Extract the (X, Y) coordinate from the center of the cell holding the provided text.  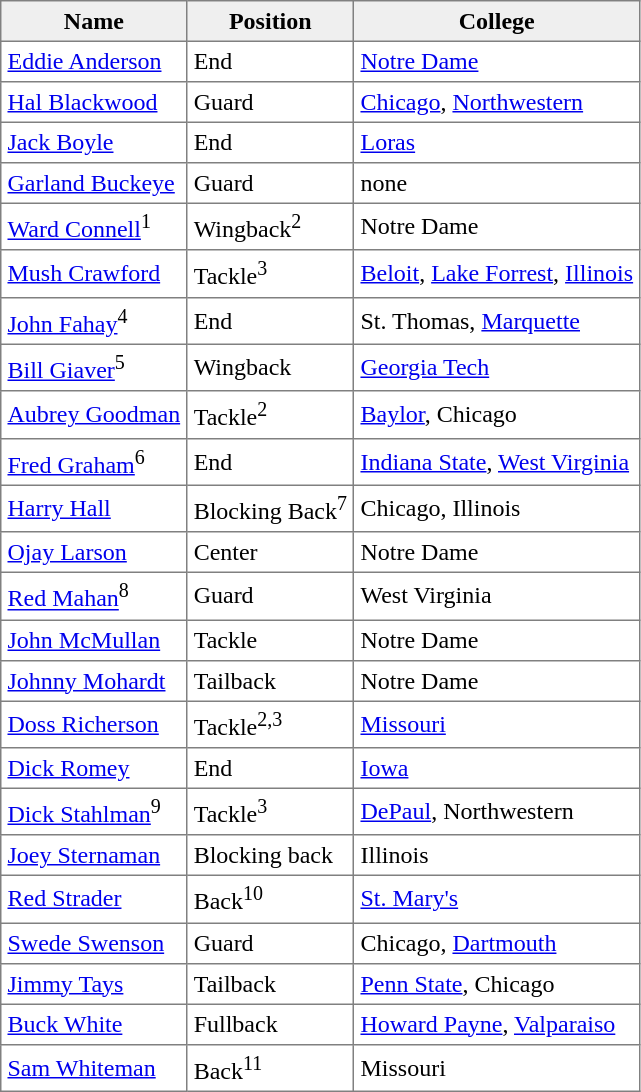
Indiana State, West Virginia (497, 462)
Center (270, 552)
Doss Richerson (94, 724)
Chicago, Northwestern (497, 102)
Sam Whiteman (94, 1068)
St. Thomas, Marquette (497, 320)
Blocking back (270, 855)
Tackle2 (270, 414)
DePaul, Northwestern (497, 812)
Penn State, Chicago (497, 983)
Harry Hall (94, 508)
Georgia Tech (497, 368)
Buck White (94, 1024)
Eddie Anderson (94, 61)
Dick Stahlman9 (94, 812)
Blocking Back7 (270, 508)
Red Mahan8 (94, 596)
Wingback2 (270, 226)
Chicago, Illinois (497, 508)
Tackle (270, 640)
Jimmy Tays (94, 983)
Fullback (270, 1024)
Howard Payne, Valparaiso (497, 1024)
St. Mary's (497, 900)
Ojay Larson (94, 552)
John Fahay4 (94, 320)
Mush Crawford (94, 274)
Tackle2,3 (270, 724)
Swede Swenson (94, 943)
Bill Giaver5 (94, 368)
West Virginia (497, 596)
Name (94, 21)
Ward Connell1 (94, 226)
none (497, 183)
John McMullan (94, 640)
Aubrey Goodman (94, 414)
Garland Buckeye (94, 183)
Red Strader (94, 900)
Dick Romey (94, 768)
Joey Sternaman (94, 855)
Wingback (270, 368)
Back10 (270, 900)
Chicago, Dartmouth (497, 943)
Iowa (497, 768)
Johnny Mohardt (94, 680)
Hal Blackwood (94, 102)
Illinois (497, 855)
Fred Graham6 (94, 462)
Baylor, Chicago (497, 414)
College (497, 21)
Jack Boyle (94, 142)
Position (270, 21)
Loras (497, 142)
Beloit, Lake Forrest, Illinois (497, 274)
Back11 (270, 1068)
